Return the [x, y] coordinate for the center point of the cell that contains the specified text.  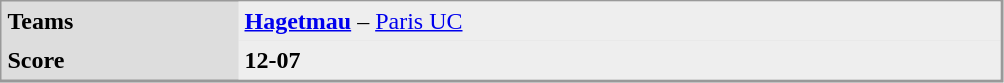
12-07 [619, 60]
Teams [120, 22]
Score [120, 60]
Hagetmau – Paris UC [619, 22]
